Identify which cell holds the provided text, then report its [X, Y] central coordinate. 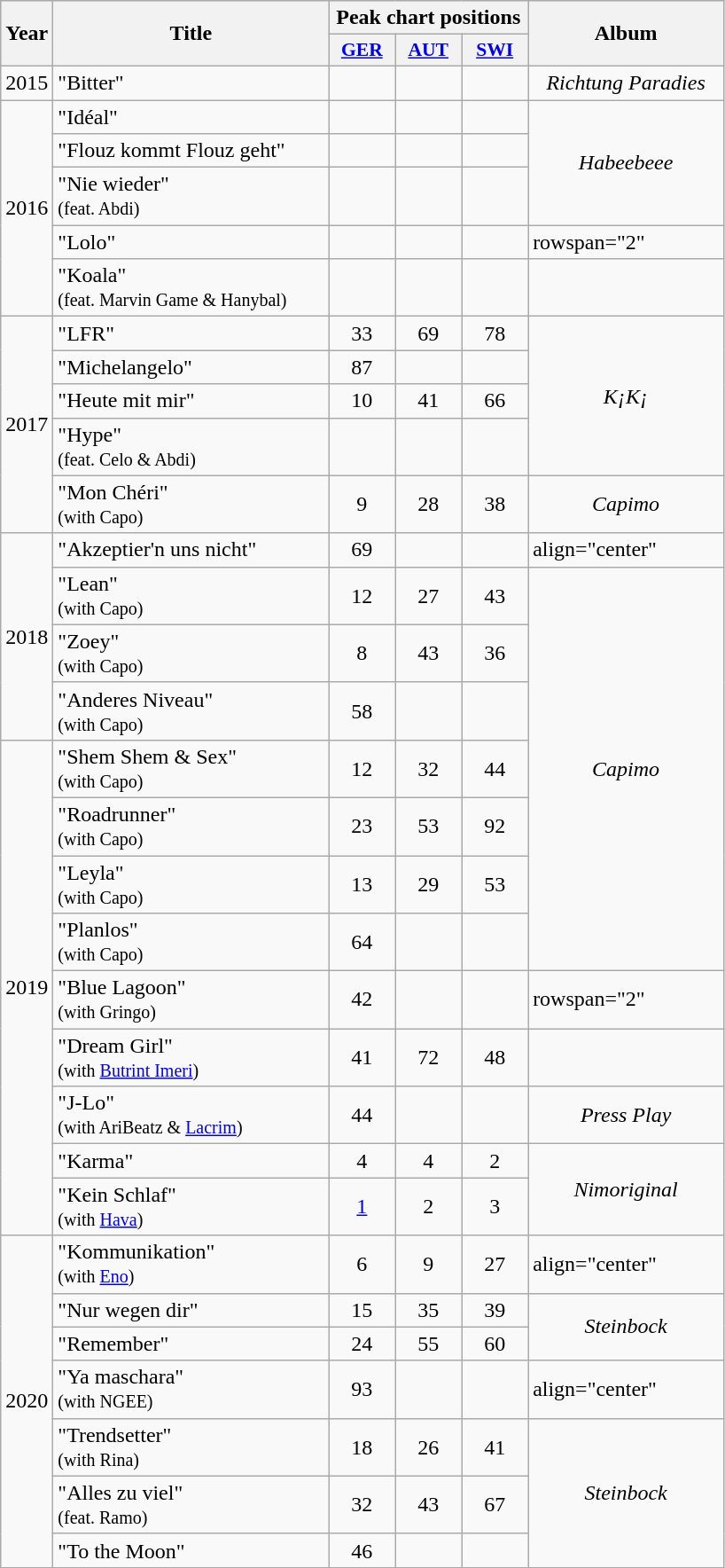
39 [495, 1310]
3 [495, 1206]
"Koala" (feat. Marvin Game & Hanybal) [191, 287]
SWI [495, 51]
"To the Moon" [191, 1550]
"Trendsetter" (with Rina) [191, 1447]
23 [362, 827]
92 [495, 827]
"Alles zu viel" (feat. Ramo) [191, 1504]
26 [429, 1447]
"Idéal" [191, 116]
Album [626, 34]
60 [495, 1344]
46 [362, 1550]
87 [362, 367]
29 [429, 883]
2019 [27, 988]
24 [362, 1344]
"Michelangelo" [191, 367]
38 [495, 504]
"Hype" (feat. Celo & Abdi) [191, 447]
Press Play [626, 1116]
78 [495, 333]
"Bitter" [191, 82]
67 [495, 1504]
8 [362, 653]
"LFR" [191, 333]
GER [362, 51]
"Blue Lagoon" (with Gringo) [191, 1000]
"Nie wieder" (feat. Abdi) [191, 197]
2015 [27, 82]
Richtung Paradies [626, 82]
10 [362, 401]
1 [362, 1206]
33 [362, 333]
13 [362, 883]
"Kein Schlaf" (with Hava) [191, 1206]
48 [495, 1057]
"Nur wegen dir" [191, 1310]
36 [495, 653]
"Karma" [191, 1161]
18 [362, 1447]
58 [362, 711]
28 [429, 504]
2018 [27, 637]
55 [429, 1344]
2016 [27, 208]
"Shem Shem & Sex" (with Capo) [191, 768]
66 [495, 401]
Year [27, 34]
"Ya maschara" (with NGEE) [191, 1389]
"Lean" (with Capo) [191, 596]
Title [191, 34]
64 [362, 942]
"Heute mit mir" [191, 401]
"Lolo" [191, 242]
15 [362, 1310]
"Kommunikation" (with Eno) [191, 1265]
K¡K¡ [626, 396]
Peak chart positions [429, 18]
72 [429, 1057]
42 [362, 1000]
"Flouz kommt Flouz geht" [191, 151]
"Leyla" (with Capo) [191, 883]
"Remember" [191, 1344]
Nimoriginal [626, 1190]
Habeebeee [626, 161]
"Akzeptier'n uns nicht" [191, 550]
93 [362, 1389]
"Mon Chéri" (with Capo) [191, 504]
"Roadrunner" (with Capo) [191, 827]
35 [429, 1310]
"Planlos" (with Capo) [191, 942]
2017 [27, 425]
"Zoey" (with Capo) [191, 653]
"Anderes Niveau" (with Capo) [191, 711]
6 [362, 1265]
2020 [27, 1401]
AUT [429, 51]
"J-Lo" (with AriBeatz & Lacrim) [191, 1116]
"Dream Girl" (with Butrint Imeri) [191, 1057]
